Scan for the cell matching the given text and deliver its [x, y] coordinate at center. 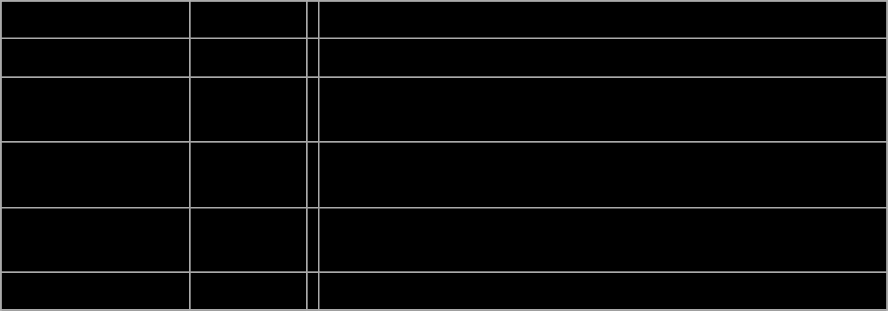
Goaltender [249, 240]
Lauren Lefler [96, 174]
Winner of gold medal at 2014 IIHF U18 Women’s Worlds [604, 20]
Defense [249, 110]
Brielle Bellerive [96, 20]
Played for the Bluewater Junior Hawks (PWHL)Member of 2013 U18 Team Ontario Blue [604, 174]
Winner of gold medal at 2014 IIHF U18 Women’s WorldsMember of 2013 U18 Team Ontario Blue [604, 240]
Played for the Boston Shamrocks (JWHL)2014 JWHL First Team All-Star [604, 110]
Amanda Titus [96, 291]
Shea Tiley [96, 240]
Katelyn Fournier [96, 58]
Savannah Harmon [96, 110]
